Find where the given text appears and provide that cell's center as [X, Y] coordinate. 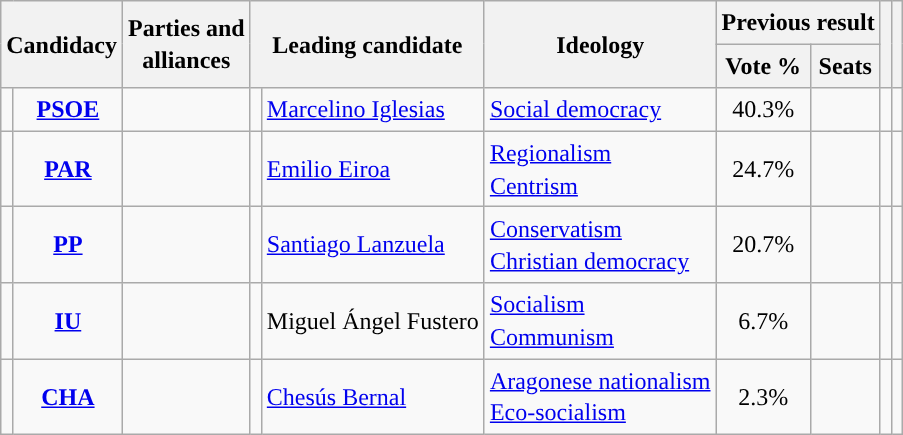
SocialismCommunism [600, 321]
Social democracy [600, 110]
Marcelino Iglesias [372, 110]
Santiago Lanzuela [372, 245]
Leading candidate [367, 44]
Emilio Eiroa [372, 169]
Ideology [600, 44]
6.7% [763, 321]
Chesús Bernal [372, 397]
IU [68, 321]
PP [68, 245]
PAR [68, 169]
Aragonese nationalismEco-socialism [600, 397]
24.7% [763, 169]
Candidacy [62, 44]
Seats [845, 66]
PSOE [68, 110]
Parties andalliances [187, 44]
Previous result [798, 22]
Vote % [763, 66]
RegionalismCentrism [600, 169]
20.7% [763, 245]
40.3% [763, 110]
2.3% [763, 397]
ConservatismChristian democracy [600, 245]
CHA [68, 397]
Miguel Ángel Fustero [372, 321]
